Scan for the cell matching the given text and deliver its [x, y] coordinate at center. 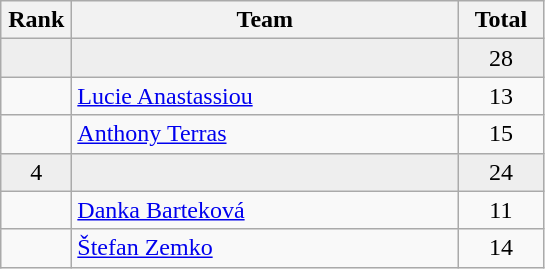
Štefan Zemko [265, 248]
13 [501, 96]
Total [501, 20]
Lucie Anastassiou [265, 96]
Rank [36, 20]
14 [501, 248]
4 [36, 172]
Danka Barteková [265, 210]
24 [501, 172]
Anthony Terras [265, 134]
Team [265, 20]
11 [501, 210]
15 [501, 134]
28 [501, 58]
